Capture the cell that displays the provided text and extract its [x, y] central coordinate. 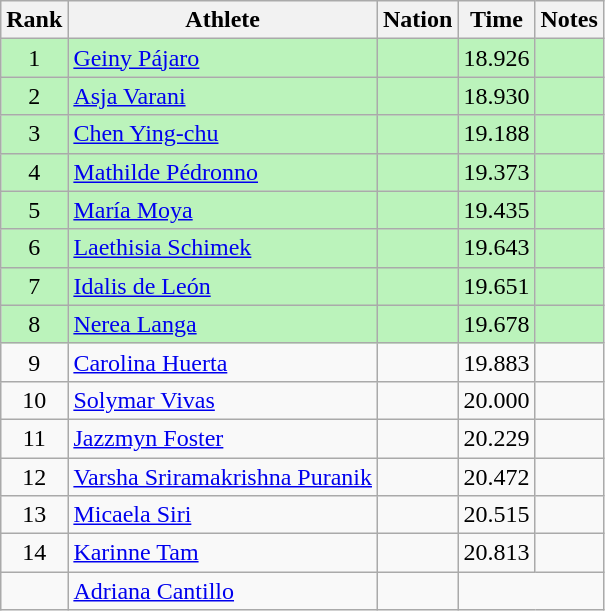
Carolina Huerta [223, 362]
19.883 [496, 362]
9 [34, 362]
Mathilde Pédronno [223, 172]
14 [34, 553]
Rank [34, 20]
Jazzmyn Foster [223, 438]
4 [34, 172]
Solymar Vivas [223, 400]
Athlete [223, 20]
5 [34, 210]
Varsha Sriramakrishna Puranik [223, 477]
20.472 [496, 477]
20.515 [496, 515]
20.229 [496, 438]
19.188 [496, 134]
Laethisia Schimek [223, 248]
1 [34, 58]
19.435 [496, 210]
19.678 [496, 324]
Asja Varani [223, 96]
18.926 [496, 58]
Chen Ying-chu [223, 134]
Adriana Cantillo [223, 591]
Time [496, 20]
19.373 [496, 172]
María Moya [223, 210]
Idalis de León [223, 286]
Nation [418, 20]
12 [34, 477]
Nerea Langa [223, 324]
7 [34, 286]
Geiny Pájaro [223, 58]
20.000 [496, 400]
3 [34, 134]
Notes [569, 20]
13 [34, 515]
19.651 [496, 286]
Karinne Tam [223, 553]
11 [34, 438]
Micaela Siri [223, 515]
8 [34, 324]
20.813 [496, 553]
18.930 [496, 96]
6 [34, 248]
2 [34, 96]
19.643 [496, 248]
10 [34, 400]
